For the text-containing cell, return its midpoint in [x, y] coordinate format. 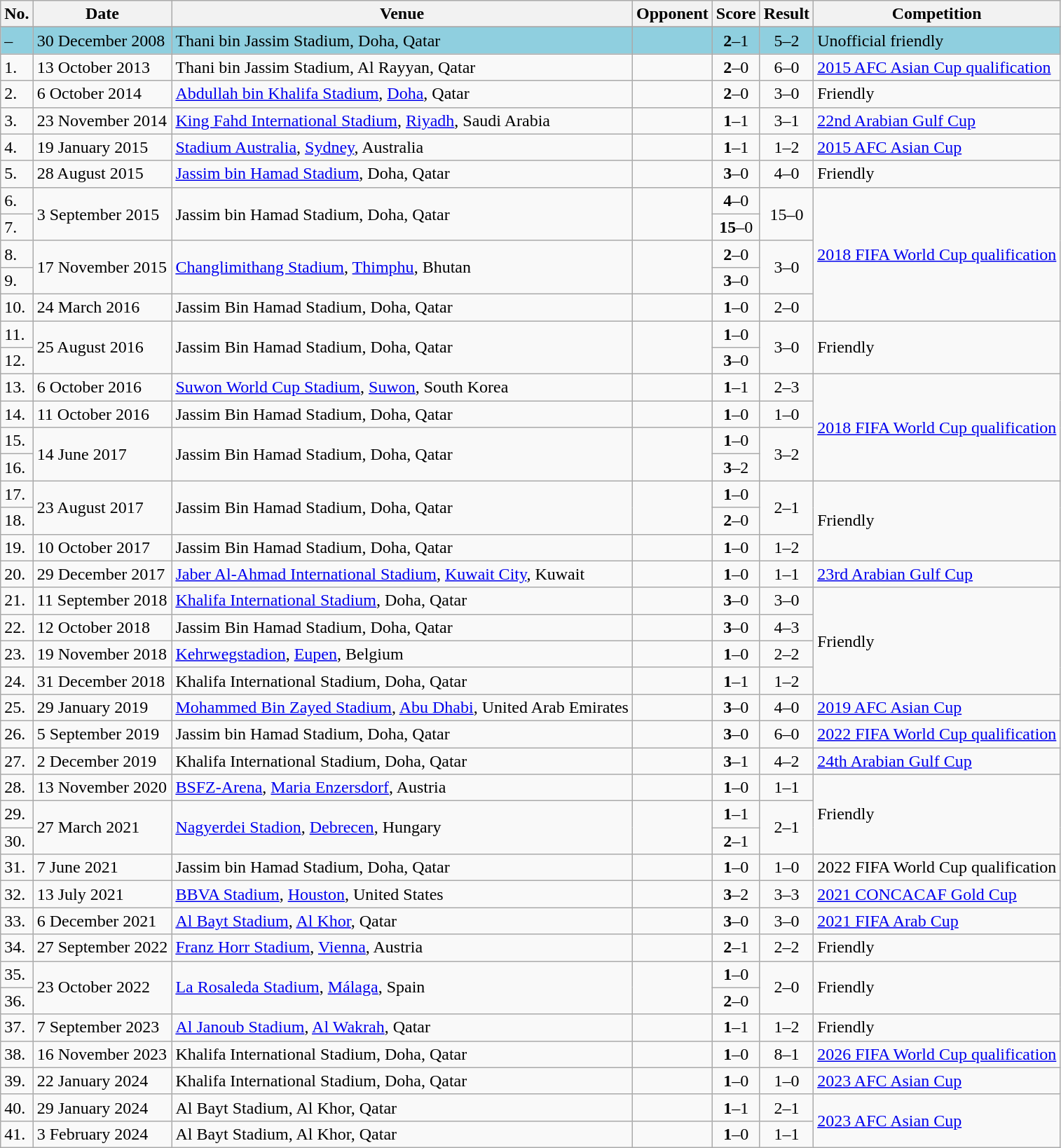
King Fahd International Stadium, Riyadh, Saudi Arabia [402, 121]
19 January 2015 [102, 147]
2021 CONCACAF Gold Cup [937, 894]
BSFZ-Arena, Maria Enzersdorf, Austria [402, 788]
31. [17, 868]
13. [17, 388]
– [17, 41]
3 September 2015 [102, 214]
Changlimithang Stadium, Thimphu, Bhutan [402, 267]
26. [17, 734]
30. [17, 841]
Abdullah bin Khalifa Stadium, Doha, Qatar [402, 94]
3 February 2024 [102, 1134]
Venue [402, 14]
38. [17, 1054]
23rd Arabian Gulf Cup [937, 574]
11. [17, 334]
37. [17, 1027]
Competition [937, 14]
4. [17, 147]
8–1 [786, 1054]
27 March 2021 [102, 828]
33. [17, 921]
Al Janoub Stadium, Al Wakrah, Qatar [402, 1027]
Jaber Al-Ahmad International Stadium, Kuwait City, Kuwait [402, 574]
14. [17, 414]
Nagyerdei Stadion, Debrecen, Hungary [402, 828]
28 August 2015 [102, 174]
16. [17, 467]
3. [17, 121]
1. [17, 67]
31 December 2018 [102, 681]
2 December 2019 [102, 760]
BBVA Stadium, Houston, United States [402, 894]
41. [17, 1134]
16 November 2023 [102, 1054]
Mohammed Bin Zayed Stadium, Abu Dhabi, United Arab Emirates [402, 707]
La Rosaleda Stadium, Málaga, Spain [402, 988]
Franz Horr Stadium, Vienna, Austria [402, 948]
36. [17, 1001]
24. [17, 681]
24th Arabian Gulf Cup [937, 760]
27 September 2022 [102, 948]
22 January 2024 [102, 1081]
18. [17, 521]
2015 AFC Asian Cup [937, 147]
Result [786, 14]
23 November 2014 [102, 121]
10 October 2017 [102, 547]
7. [17, 227]
19. [17, 547]
2. [17, 94]
Stadium Australia, Sydney, Australia [402, 147]
6. [17, 200]
4–2 [786, 760]
24 March 2016 [102, 307]
Kehrwegstadion, Eupen, Belgium [402, 654]
15. [17, 441]
29 January 2024 [102, 1107]
Opponent [672, 14]
6 October 2014 [102, 94]
No. [17, 14]
23. [17, 654]
7 September 2023 [102, 1027]
2019 AFC Asian Cup [937, 707]
40. [17, 1107]
29 December 2017 [102, 574]
30 December 2008 [102, 41]
8. [17, 254]
13 November 2020 [102, 788]
21. [17, 601]
6 October 2016 [102, 388]
2026 FIFA World Cup qualification [937, 1054]
35. [17, 974]
12. [17, 361]
25. [17, 707]
Date [102, 14]
25 August 2016 [102, 348]
22. [17, 627]
5–2 [786, 41]
Thani bin Jassim Stadium, Doha, Qatar [402, 41]
23 October 2022 [102, 988]
27. [17, 760]
2021 FIFA Arab Cup [937, 921]
Suwon World Cup Stadium, Suwon, South Korea [402, 388]
10. [17, 307]
29 January 2019 [102, 707]
39. [17, 1081]
28. [17, 788]
32. [17, 894]
13 July 2021 [102, 894]
12 October 2018 [102, 627]
11 September 2018 [102, 601]
20. [17, 574]
2–3 [786, 388]
3–3 [786, 894]
Unofficial friendly [937, 41]
9. [17, 280]
5 September 2019 [102, 734]
19 November 2018 [102, 654]
14 June 2017 [102, 454]
2015 AFC Asian Cup qualification [937, 67]
5. [17, 174]
Thani bin Jassim Stadium, Al Rayyan, Qatar [402, 67]
13 October 2013 [102, 67]
Score [736, 14]
17. [17, 494]
17 November 2015 [102, 267]
23 August 2017 [102, 507]
6 December 2021 [102, 921]
34. [17, 948]
4–3 [786, 627]
7 June 2021 [102, 868]
22nd Arabian Gulf Cup [937, 121]
29. [17, 814]
11 October 2016 [102, 414]
